Determine the (X, Y) coordinate at the center of the cell enclosing the given text.  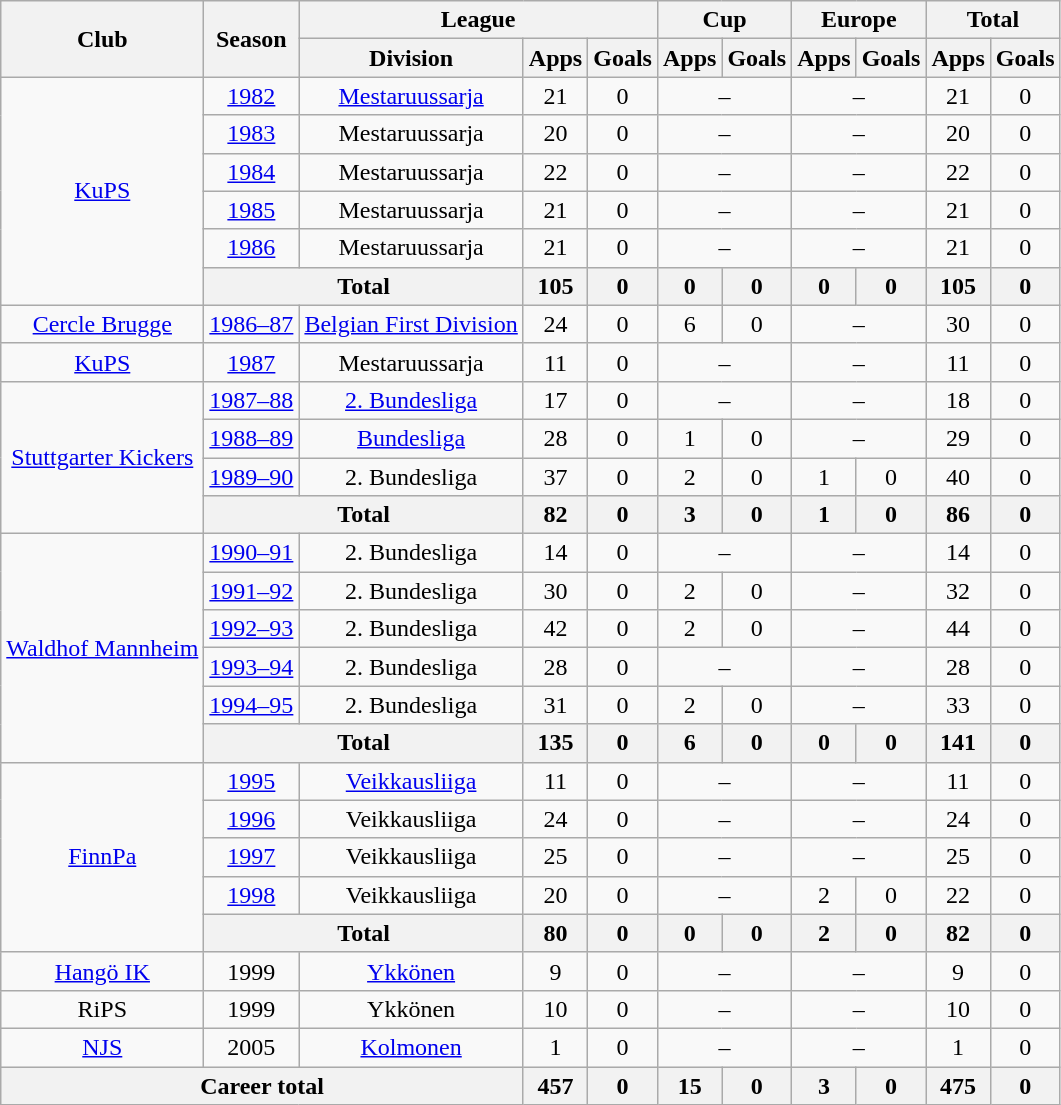
29 (958, 438)
Bundesliga (411, 438)
1995 (252, 781)
1988–89 (252, 438)
FinnPa (102, 857)
80 (555, 933)
1996 (252, 819)
1989–90 (252, 477)
Cup (724, 20)
Cercle Brugge (102, 324)
15 (689, 1085)
141 (958, 743)
44 (958, 629)
1992–93 (252, 629)
1985 (252, 210)
Season (252, 39)
42 (555, 629)
NJS (102, 1047)
17 (555, 400)
86 (958, 515)
RiPS (102, 1009)
League (478, 20)
1997 (252, 857)
31 (555, 705)
1982 (252, 96)
135 (555, 743)
1998 (252, 895)
475 (958, 1085)
32 (958, 591)
1991–92 (252, 591)
1987 (252, 362)
1990–91 (252, 553)
457 (555, 1085)
Stuttgarter Kickers (102, 457)
1986 (252, 248)
Career total (262, 1085)
1993–94 (252, 667)
1983 (252, 134)
Club (102, 39)
Belgian First Division (411, 324)
Hangö IK (102, 971)
33 (958, 705)
1994–95 (252, 705)
2005 (252, 1047)
1987–88 (252, 400)
Waldhof Mannheim (102, 648)
Division (411, 58)
1984 (252, 172)
40 (958, 477)
Kolmonen (411, 1047)
18 (958, 400)
37 (555, 477)
1986–87 (252, 324)
Europe (859, 20)
